Search for the cell housing the specified text and yield its (x, y) center coordinate. 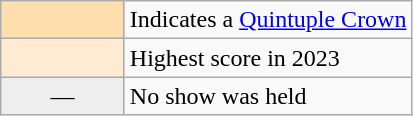
Highest score in 2023 (268, 58)
No show was held (268, 96)
Indicates a Quintuple Crown (268, 20)
— (63, 96)
